Pinpoint the cell where the given text exists, returning its (X, Y) midpoint coordinate. 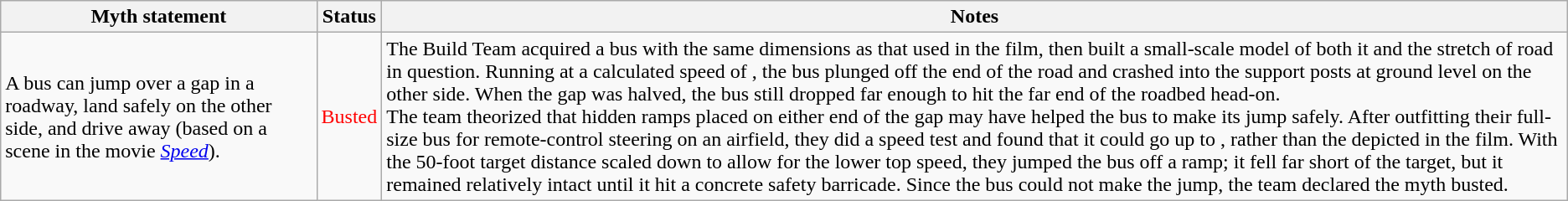
Busted (349, 116)
A bus can jump over a gap in a roadway, land safely on the other side, and drive away (based on a scene in the movie Speed). (159, 116)
Status (349, 17)
Myth statement (159, 17)
Notes (975, 17)
